Return the [X, Y] coordinate for the center point of the cell that contains the specified text.  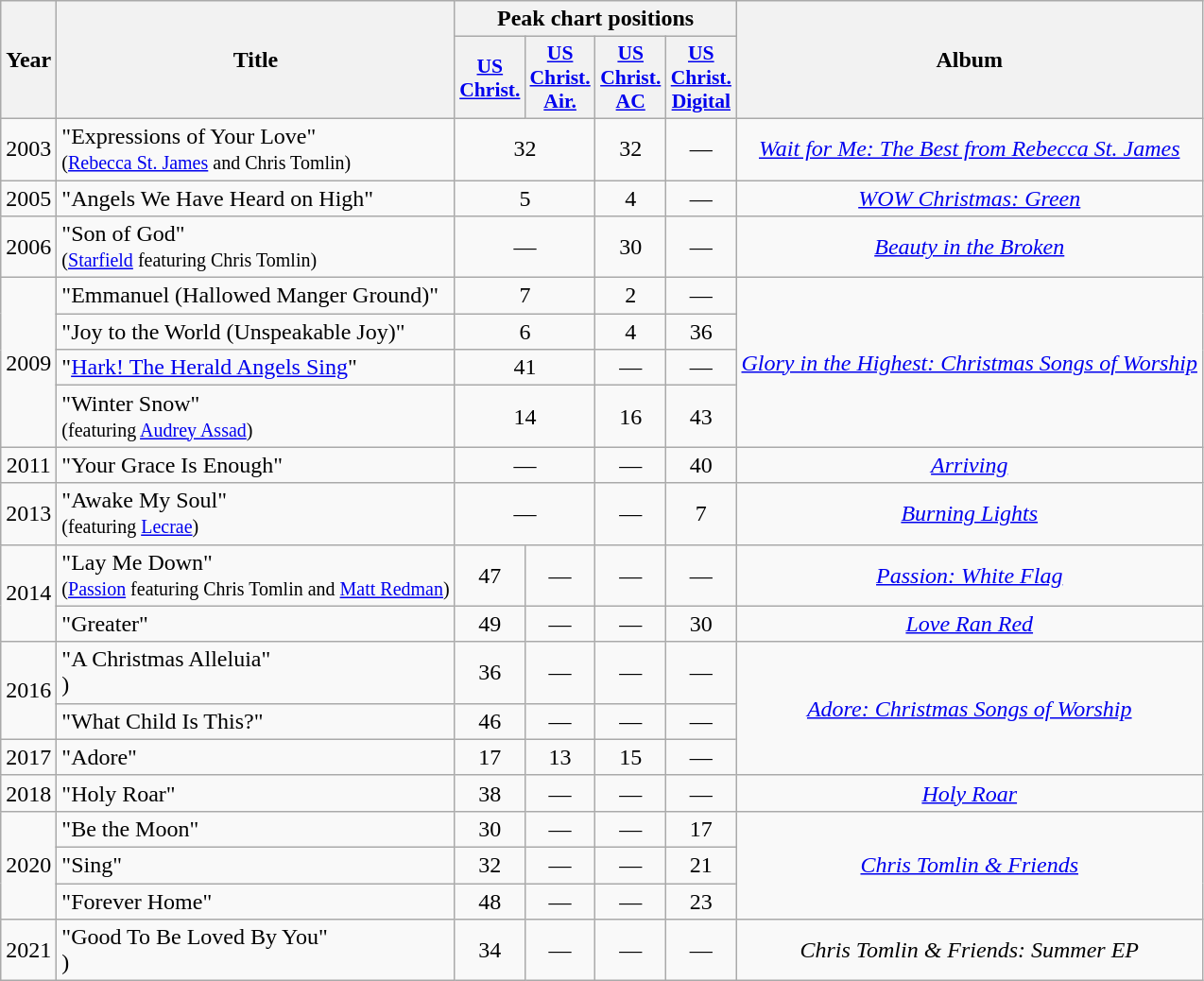
Beauty in the Broken [970, 248]
USChrist. AC [631, 77]
"Good To Be Loved By You") [255, 951]
2009 [28, 363]
2014 [28, 594]
WOW Christmas: Green [970, 198]
2003 [28, 149]
US Christ. [490, 77]
21 [701, 865]
Passion: White Flag [970, 575]
2021 [28, 951]
USChrist.Digital [701, 77]
Glory in the Highest: Christmas Songs of Worship [970, 363]
US Christ.Air. [559, 77]
2005 [28, 198]
40 [701, 465]
41 [525, 368]
2016 [28, 690]
Holy Roar [970, 793]
"Greater" [255, 624]
2018 [28, 793]
16 [631, 416]
"Hark! The Herald Angels Sing" [255, 368]
48 [490, 901]
2006 [28, 248]
2011 [28, 465]
Peak chart positions [595, 19]
"Emmanuel (Hallowed Manger Ground)" [255, 296]
"Forever Home" [255, 901]
2020 [28, 865]
2 [631, 296]
"What Child Is This?" [255, 721]
"Angels We Have Heard on High" [255, 198]
14 [525, 416]
Title [255, 60]
47 [490, 575]
"A Christmas Alleluia") [255, 673]
2013 [28, 514]
"Expressions of Your Love"(Rebecca St. James and Chris Tomlin) [255, 149]
38 [490, 793]
Burning Lights [970, 514]
"Lay Me Down"(Passion featuring Chris Tomlin and Matt Redman) [255, 575]
5 [525, 198]
Chris Tomlin & Friends: Summer EP [970, 951]
34 [490, 951]
"Joy to the World (Unspeakable Joy)" [255, 332]
Chris Tomlin & Friends [970, 865]
46 [490, 721]
15 [631, 757]
Adore: Christmas Songs of Worship [970, 709]
Love Ran Red [970, 624]
"Adore" [255, 757]
"Your Grace Is Enough" [255, 465]
Arriving [970, 465]
"Awake My Soul"(featuring Lecrae) [255, 514]
"Winter Snow"(featuring Audrey Assad) [255, 416]
49 [490, 624]
2017 [28, 757]
6 [525, 332]
13 [559, 757]
"Son of God"(Starfield featuring Chris Tomlin) [255, 248]
"Sing" [255, 865]
Album [970, 60]
Wait for Me: The Best from Rebecca St. James [970, 149]
"Holy Roar" [255, 793]
Year [28, 60]
23 [701, 901]
43 [701, 416]
"Be the Moon" [255, 829]
